Detect which cell encompasses the target text, then output its (x, y) center coordinate. 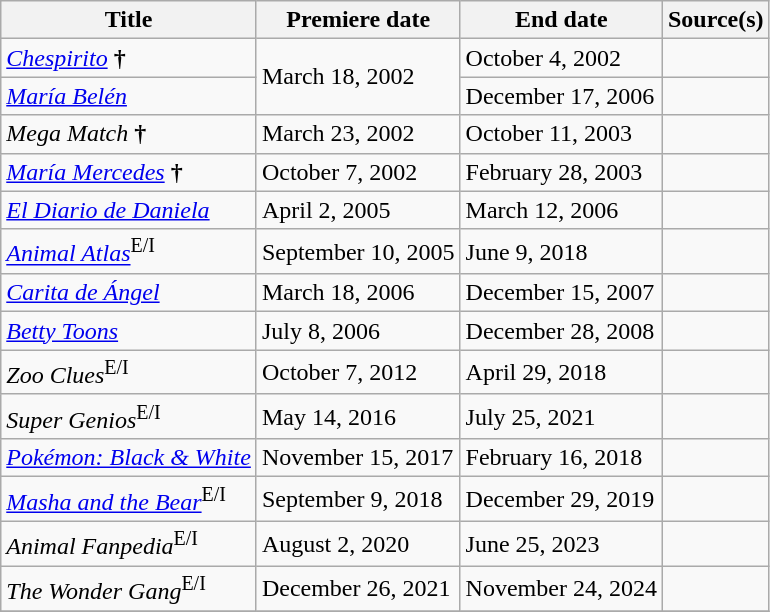
December 28, 2008 (561, 331)
Super GeniosE/I (129, 416)
February 28, 2003 (561, 172)
December 15, 2007 (561, 293)
October 7, 2012 (358, 372)
The Wonder GangE/I (129, 588)
November 15, 2017 (358, 458)
March 23, 2002 (358, 134)
March 12, 2006 (561, 210)
December 29, 2019 (561, 500)
Betty Toons (129, 331)
April 2, 2005 (358, 210)
Masha and the BearE/I (129, 500)
Animal FanpediaE/I (129, 544)
April 29, 2018 (561, 372)
July 8, 2006 (358, 331)
June 9, 2018 (561, 252)
Zoo CluesE/I (129, 372)
Source(s) (716, 20)
End date (561, 20)
Premiere date (358, 20)
El Diario de Daniela (129, 210)
December 26, 2021 (358, 588)
June 25, 2023 (561, 544)
María Belén (129, 96)
October 11, 2003 (561, 134)
July 25, 2021 (561, 416)
Mega Match † (129, 134)
Title (129, 20)
September 10, 2005 (358, 252)
December 17, 2006 (561, 96)
August 2, 2020 (358, 544)
March 18, 2002 (358, 77)
Carita de Ángel (129, 293)
May 14, 2016 (358, 416)
October 4, 2002 (561, 58)
Animal AtlasE/I (129, 252)
September 9, 2018 (358, 500)
November 24, 2024 (561, 588)
María Mercedes † (129, 172)
Pokémon: Black & White (129, 458)
March 18, 2006 (358, 293)
February 16, 2018 (561, 458)
Chespirito † (129, 58)
October 7, 2002 (358, 172)
